Pinpoint the cell where the given text exists, returning its [X, Y] midpoint coordinate. 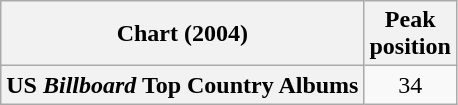
Chart (2004) [182, 34]
Peakposition [410, 34]
US Billboard Top Country Albums [182, 85]
34 [410, 85]
